For the text-containing cell, return its midpoint in (X, Y) coordinate format. 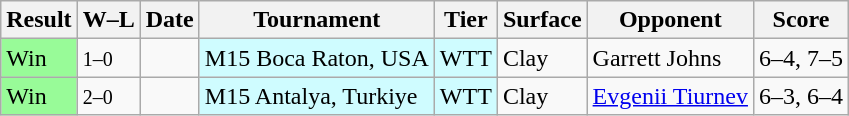
Tier (466, 20)
M15 Antalya, Turkiye (316, 96)
M15 Boca Raton, USA (316, 58)
6–4, 7–5 (800, 58)
Score (800, 20)
Evgenii Tiurnev (670, 96)
6–3, 6–4 (800, 96)
2–0 (108, 96)
Date (170, 20)
Surface (542, 20)
Opponent (670, 20)
1–0 (108, 58)
W–L (108, 20)
Garrett Johns (670, 58)
Result (39, 20)
Tournament (316, 20)
